Scan for the cell matching the given text and deliver its [x, y] coordinate at center. 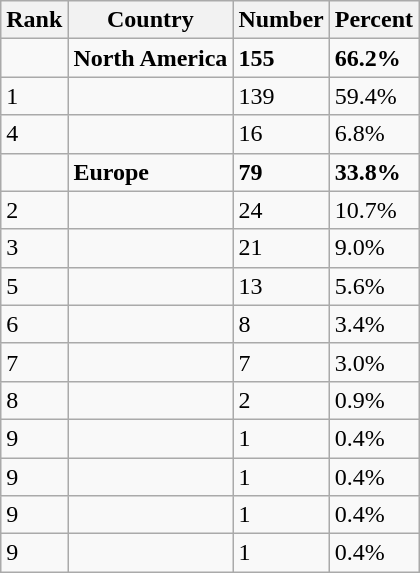
6 [34, 324]
5 [34, 286]
10.7% [374, 210]
155 [281, 58]
9.0% [374, 248]
66.2% [374, 58]
6.8% [374, 134]
Europe [150, 172]
3 [34, 248]
4 [34, 134]
3.4% [374, 324]
21 [281, 248]
Percent [374, 20]
139 [281, 96]
59.4% [374, 96]
13 [281, 286]
0.9% [374, 400]
16 [281, 134]
Number [281, 20]
3.0% [374, 362]
24 [281, 210]
33.8% [374, 172]
Rank [34, 20]
79 [281, 172]
5.6% [374, 286]
Country [150, 20]
North America [150, 58]
